Capture the cell that displays the provided text and extract its (x, y) central coordinate. 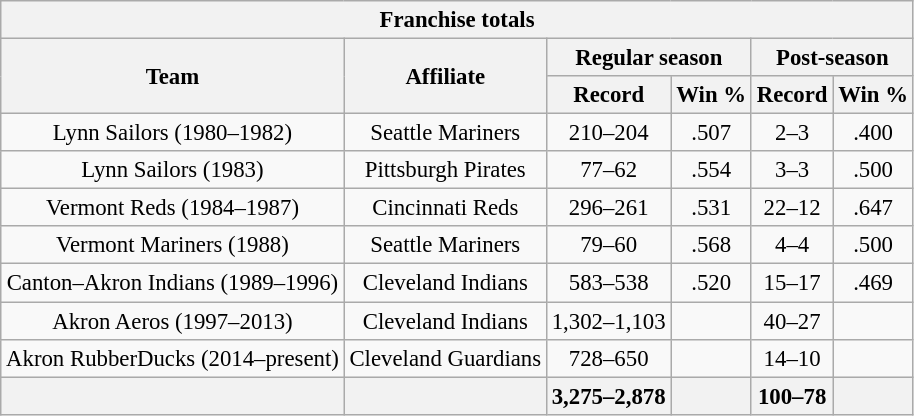
3–3 (792, 170)
Akron RubberDucks (2014–present) (172, 358)
Vermont Reds (1984–1987) (172, 208)
Cincinnati Reds (445, 208)
15–17 (792, 283)
Vermont Mariners (1988) (172, 245)
Regular season (648, 58)
.531 (711, 208)
Canton–Akron Indians (1989–1996) (172, 283)
Post-season (832, 58)
.554 (711, 170)
210–204 (608, 133)
.400 (873, 133)
Lynn Sailors (1980–1982) (172, 133)
Franchise totals (458, 20)
728–650 (608, 358)
22–12 (792, 208)
Team (172, 76)
.568 (711, 245)
.647 (873, 208)
14–10 (792, 358)
2–3 (792, 133)
.520 (711, 283)
40–27 (792, 321)
Pittsburgh Pirates (445, 170)
.507 (711, 133)
79–60 (608, 245)
77–62 (608, 170)
Akron Aeros (1997–2013) (172, 321)
Cleveland Guardians (445, 358)
296–261 (608, 208)
4–4 (792, 245)
Lynn Sailors (1983) (172, 170)
100–78 (792, 396)
3,275–2,878 (608, 396)
583–538 (608, 283)
Affiliate (445, 76)
1,302–1,103 (608, 321)
.469 (873, 283)
